Find where the given text appears and provide that cell's center as [X, Y] coordinate. 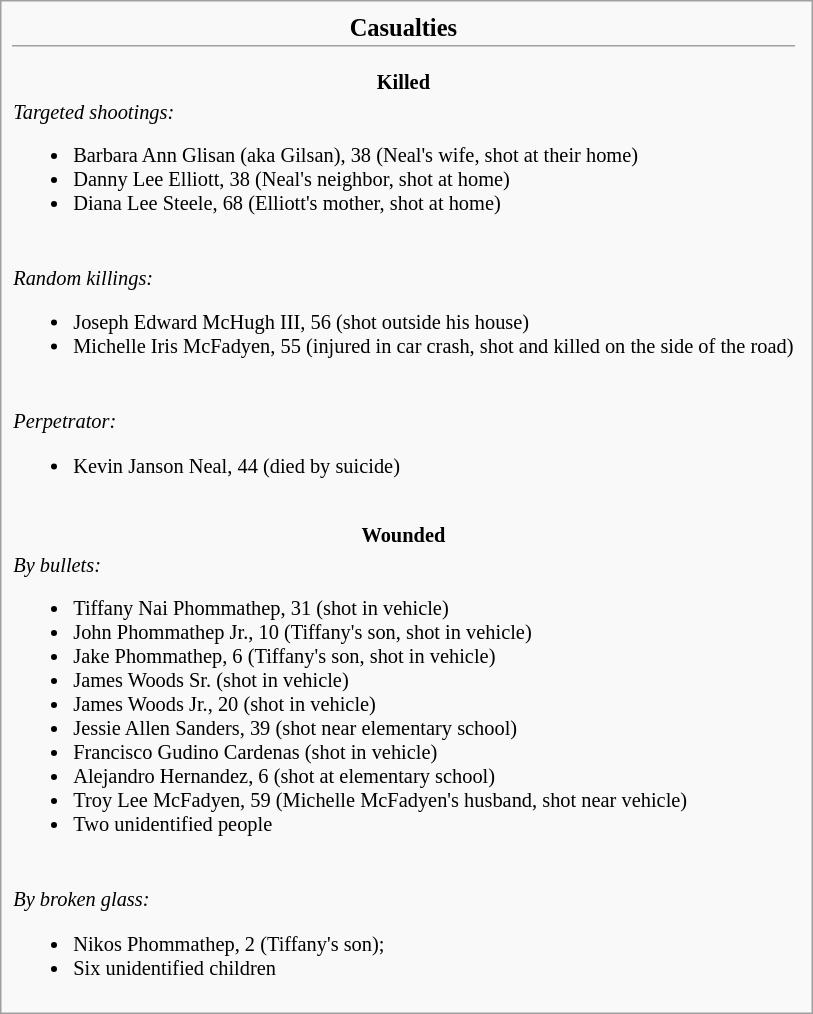
Casualties [404, 29]
By broken glass:Nikos Phommathep, 2 (Tiffany's son);Six unidentified children [404, 932]
Killed [404, 73]
Wounded [404, 526]
Perpetrator:Kevin Janson Neal, 44 (died by suicide) [404, 442]
